Locate the cell with the specified text and output its [x, y] center coordinate. 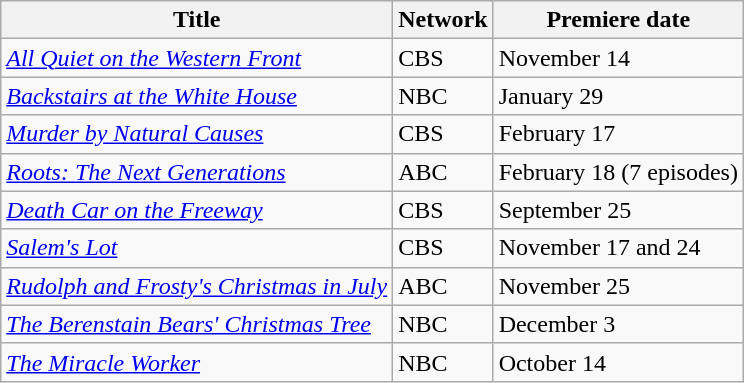
September 25 [618, 210]
The Miracle Worker [197, 362]
February 17 [618, 134]
Roots: The Next Generations [197, 172]
Death Car on the Freeway [197, 210]
Backstairs at the White House [197, 96]
Premiere date [618, 20]
Title [197, 20]
Salem's Lot [197, 248]
November 14 [618, 58]
October 14 [618, 362]
February 18 (7 episodes) [618, 172]
Murder by Natural Causes [197, 134]
January 29 [618, 96]
December 3 [618, 324]
Network [443, 20]
Rudolph and Frosty's Christmas in July [197, 286]
November 17 and 24 [618, 248]
All Quiet on the Western Front [197, 58]
November 25 [618, 286]
The Berenstain Bears' Christmas Tree [197, 324]
